Return [X, Y] of the center of cell containing provided text 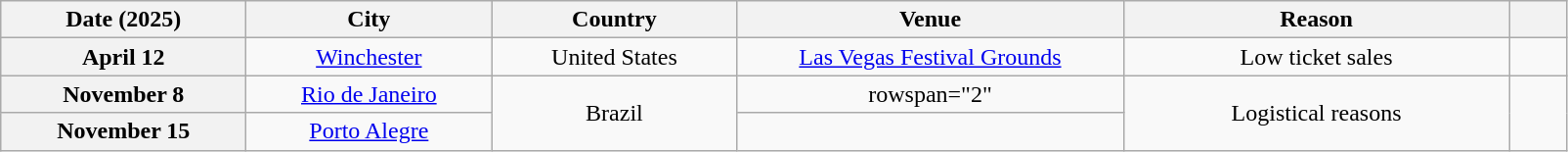
Country [614, 20]
Rio de Janeiro [370, 94]
Reason [1316, 20]
April 12 [123, 57]
Low ticket sales [1316, 57]
rowspan="2" [931, 94]
United States [614, 57]
Logistical reasons [1316, 113]
City [370, 20]
Brazil [614, 113]
Date (2025) [123, 20]
November 15 [123, 131]
Winchester [370, 57]
Porto Alegre [370, 131]
November 8 [123, 94]
Las Vegas Festival Grounds [931, 57]
Venue [931, 20]
